Capture the cell that displays the provided text and extract its [X, Y] central coordinate. 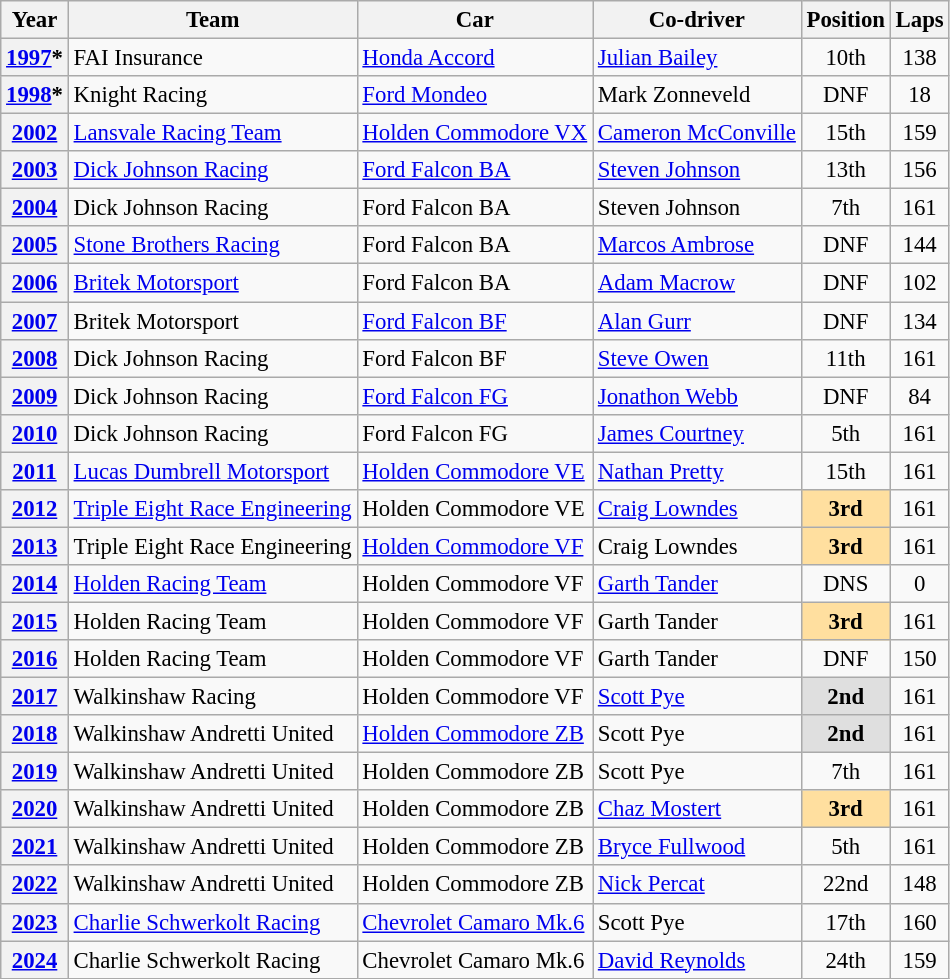
2014 [35, 584]
Cameron McConville [698, 133]
Mark Zonneveld [698, 95]
156 [920, 170]
Jonathon Webb [698, 396]
Team [212, 20]
2005 [35, 245]
0 [920, 584]
2021 [35, 847]
134 [920, 321]
Julian Bailey [698, 58]
2011 [35, 471]
18 [920, 95]
2020 [35, 809]
13th [846, 170]
2009 [35, 396]
2012 [35, 509]
2019 [35, 772]
102 [920, 283]
Bryce Fullwood [698, 847]
Lucas Dumbrell Motorsport [212, 471]
2016 [35, 659]
Chaz Mostert [698, 809]
10th [846, 58]
150 [920, 659]
FAI Insurance [212, 58]
138 [920, 58]
2008 [35, 358]
2010 [35, 433]
James Courtney [698, 433]
2015 [35, 621]
1997* [35, 58]
24th [846, 960]
Honda Accord [474, 58]
Co-driver [698, 20]
Alan Gurr [698, 321]
1998* [35, 95]
Marcos Ambrose [698, 245]
Walkinshaw Racing [212, 697]
Stone Brothers Racing [212, 245]
22nd [846, 885]
Laps [920, 20]
Position [846, 20]
Lansvale Racing Team [212, 133]
2013 [35, 546]
DNS [846, 584]
160 [920, 922]
2024 [35, 960]
Ford Mondeo [474, 95]
2018 [35, 734]
Nick Percat [698, 885]
Nathan Pretty [698, 471]
17th [846, 922]
Year [35, 20]
144 [920, 245]
2002 [35, 133]
Adam Macrow [698, 283]
2004 [35, 208]
Holden Commodore VX [474, 133]
2007 [35, 321]
David Reynolds [698, 960]
11th [846, 358]
2023 [35, 922]
2022 [35, 885]
Steve Owen [698, 358]
2006 [35, 283]
84 [920, 396]
2003 [35, 170]
2017 [35, 697]
Car [474, 20]
Knight Racing [212, 95]
148 [920, 885]
